Search for the cell housing the specified text and yield its [x, y] center coordinate. 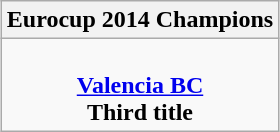
Valencia BC Third title [140, 85]
Eurocup 2014 Champions [140, 20]
